Return the [x, y] coordinate for the center point of the cell that contains the specified text.  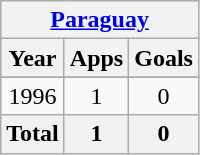
Year [33, 58]
Apps [96, 58]
Goals [164, 58]
1996 [33, 96]
Total [33, 134]
Paraguay [100, 20]
